Pinpoint the cell where the given text exists, returning its (x, y) midpoint coordinate. 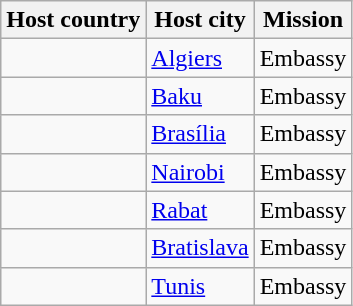
Bratislava (200, 248)
Rabat (200, 210)
Nairobi (200, 172)
Host country (74, 20)
Algiers (200, 58)
Baku (200, 96)
Brasília (200, 134)
Host city (200, 20)
Tunis (200, 286)
Mission (303, 20)
